Extract the [x, y] coordinate from the center of the cell holding the provided text.  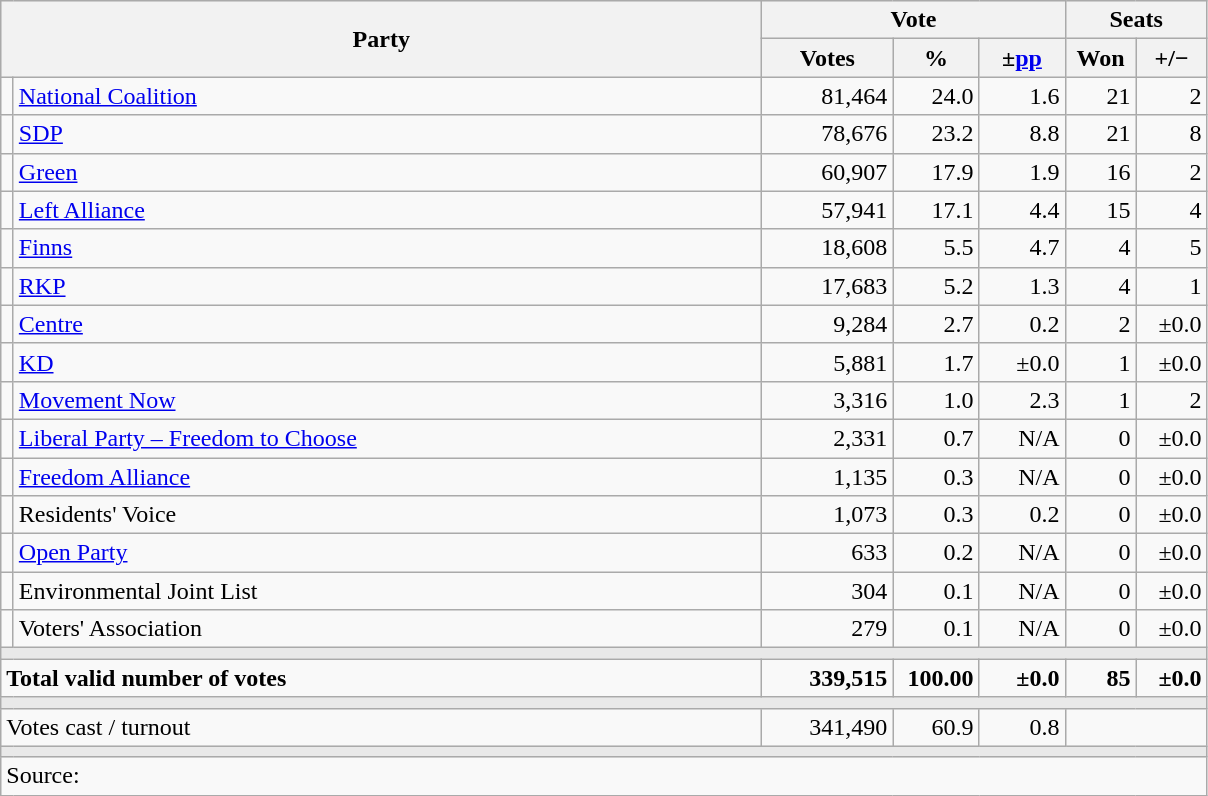
5,881 [828, 362]
341,490 [828, 727]
4.7 [1022, 248]
Votes cast / turnout [382, 727]
8.8 [1022, 134]
National Coalition [387, 96]
60.9 [936, 727]
5 [1172, 248]
Liberal Party – Freedom to Choose [387, 438]
Residents' Voice [387, 515]
Movement Now [387, 400]
16 [1100, 172]
304 [828, 591]
Freedom Alliance [387, 477]
1.3 [1022, 286]
2.7 [936, 324]
8 [1172, 134]
5.2 [936, 286]
Left Alliance [387, 210]
+/− [1172, 58]
1,135 [828, 477]
Party [382, 39]
24.0 [936, 96]
±pp [1022, 58]
Open Party [387, 553]
2,331 [828, 438]
0.7 [936, 438]
Source: [604, 776]
% [936, 58]
0.8 [1022, 727]
1,073 [828, 515]
100.00 [936, 678]
279 [828, 629]
60,907 [828, 172]
KD [387, 362]
85 [1100, 678]
17.1 [936, 210]
Votes [828, 58]
5.5 [936, 248]
Won [1100, 58]
Environmental Joint List [387, 591]
15 [1100, 210]
Centre [387, 324]
78,676 [828, 134]
Green [387, 172]
9,284 [828, 324]
SDP [387, 134]
1.7 [936, 362]
81,464 [828, 96]
17.9 [936, 172]
1.9 [1022, 172]
339,515 [828, 678]
3,316 [828, 400]
1.0 [936, 400]
57,941 [828, 210]
633 [828, 553]
17,683 [828, 286]
23.2 [936, 134]
1.6 [1022, 96]
2.3 [1022, 400]
Vote [914, 20]
Voters' Association [387, 629]
Total valid number of votes [382, 678]
4.4 [1022, 210]
Finns [387, 248]
Seats [1136, 20]
RKP [387, 286]
18,608 [828, 248]
